Find where the given text appears and provide that cell's center as [X, Y] coordinate. 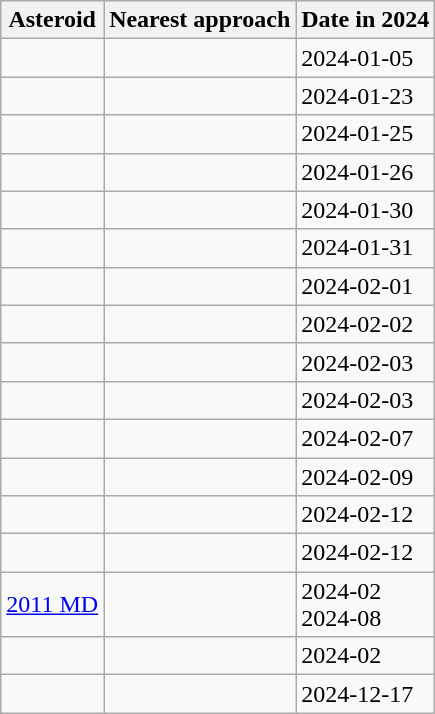
2011 MD [52, 604]
2024-01-26 [366, 172]
Nearest approach [200, 20]
2024-02 [366, 656]
2024-02-07 [366, 438]
2024-022024-08 [366, 604]
Asteroid [52, 20]
2024-02-01 [366, 286]
2024-01-25 [366, 134]
2024-01-31 [366, 248]
2024-01-23 [366, 96]
2024-01-05 [366, 58]
Date in 2024 [366, 20]
2024-02-09 [366, 477]
2024-12-17 [366, 694]
2024-02-02 [366, 324]
2024-01-30 [366, 210]
